Search for the cell housing the specified text and yield its [X, Y] center coordinate. 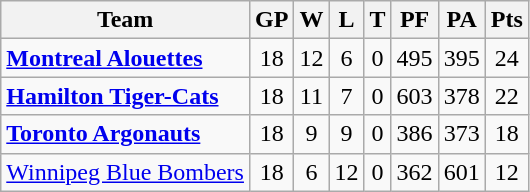
386 [414, 134]
395 [462, 58]
Toronto Argonauts [126, 134]
T [378, 20]
495 [414, 58]
7 [346, 96]
22 [506, 96]
PA [462, 20]
11 [312, 96]
L [346, 20]
24 [506, 58]
362 [414, 172]
GP [271, 20]
373 [462, 134]
Pts [506, 20]
PF [414, 20]
603 [414, 96]
Hamilton Tiger-Cats [126, 96]
601 [462, 172]
Team [126, 20]
Montreal Alouettes [126, 58]
378 [462, 96]
W [312, 20]
Winnipeg Blue Bombers [126, 172]
